For the text-containing cell, return its midpoint in [x, y] coordinate format. 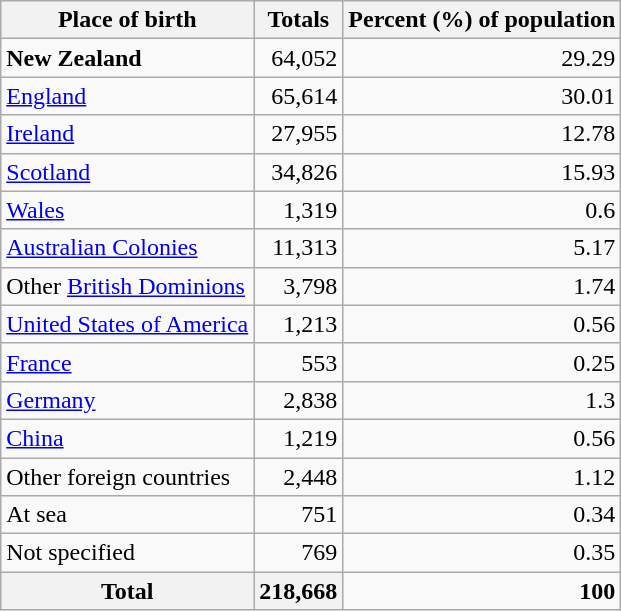
0.34 [482, 515]
1.74 [482, 286]
218,668 [298, 591]
China [128, 438]
65,614 [298, 96]
Other British Dominions [128, 286]
Australian Colonies [128, 248]
1,319 [298, 210]
England [128, 96]
2,448 [298, 477]
0.25 [482, 362]
3,798 [298, 286]
769 [298, 553]
1,213 [298, 324]
11,313 [298, 248]
1.3 [482, 400]
553 [298, 362]
1,219 [298, 438]
France [128, 362]
Ireland [128, 134]
15.93 [482, 172]
Not specified [128, 553]
29.29 [482, 58]
New Zealand [128, 58]
100 [482, 591]
1.12 [482, 477]
United States of America [128, 324]
Scotland [128, 172]
Other foreign countries [128, 477]
34,826 [298, 172]
Percent (%) of population [482, 20]
Total [128, 591]
Place of birth [128, 20]
0.35 [482, 553]
12.78 [482, 134]
27,955 [298, 134]
Wales [128, 210]
2,838 [298, 400]
30.01 [482, 96]
751 [298, 515]
Totals [298, 20]
64,052 [298, 58]
0.6 [482, 210]
Germany [128, 400]
At sea [128, 515]
5.17 [482, 248]
